Provide the (x, y) coordinate of the cell's center where the given text is located.  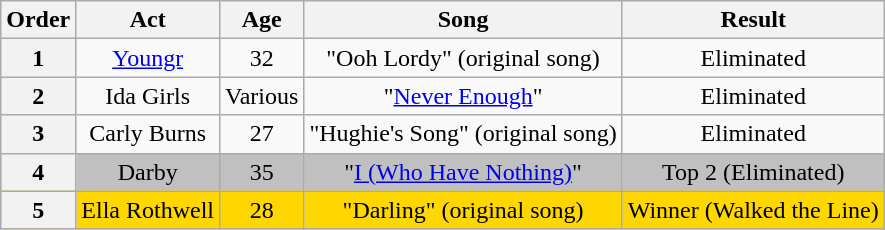
Ida Girls (148, 96)
Darby (148, 172)
32 (262, 58)
35 (262, 172)
1 (38, 58)
28 (262, 210)
2 (38, 96)
"I (Who Have Nothing)" (463, 172)
"Hughie's Song" (original song) (463, 134)
Winner (Walked the Line) (753, 210)
Act (148, 20)
Carly Burns (148, 134)
"Darling" (original song) (463, 210)
27 (262, 134)
"Never Enough" (463, 96)
3 (38, 134)
Result (753, 20)
Youngr (148, 58)
Order (38, 20)
Various (262, 96)
Song (463, 20)
5 (38, 210)
"Ooh Lordy" (original song) (463, 58)
Age (262, 20)
Ella Rothwell (148, 210)
4 (38, 172)
Top 2 (Eliminated) (753, 172)
